Return the [X, Y] coordinate for the center point of the cell that contains the specified text.  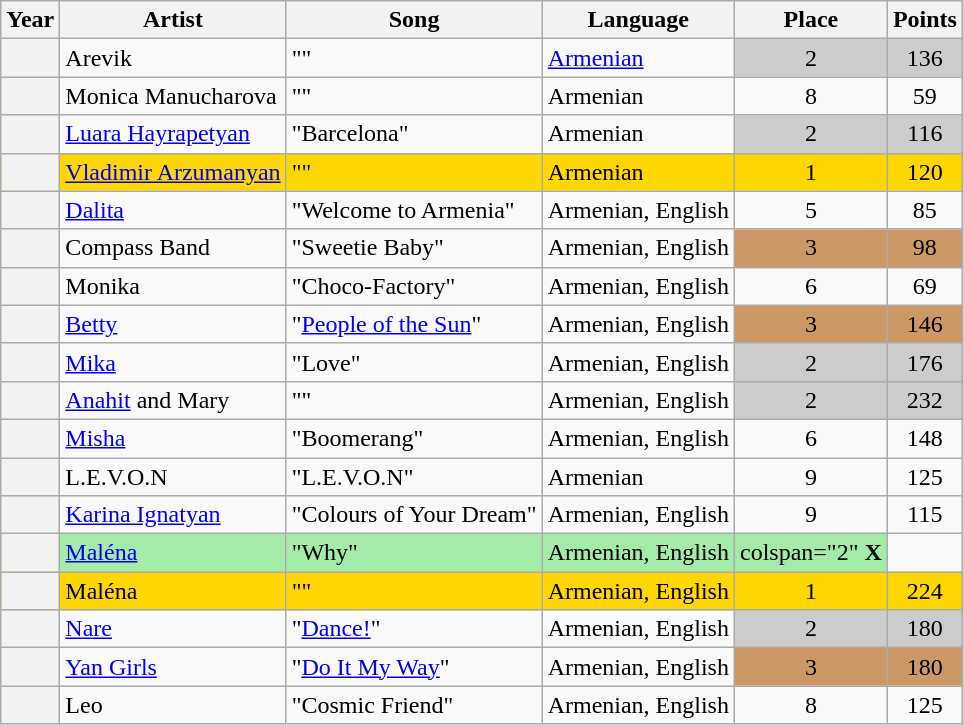
5 [810, 210]
L.E.V.O.N [173, 477]
Nare [173, 629]
59 [924, 96]
98 [924, 248]
"Boomerang" [414, 438]
Yan Girls [173, 667]
"Barcelona" [414, 134]
colspan="2" X [810, 553]
"Do It My Way" [414, 667]
"Choco-Factory" [414, 286]
176 [924, 362]
"Love" [414, 362]
Song [414, 20]
136 [924, 58]
Vladimir Arzumanyan [173, 172]
Monika [173, 286]
Language [638, 20]
Points [924, 20]
224 [924, 591]
Karina Ignatyan [173, 515]
120 [924, 172]
146 [924, 324]
"Cosmic Friend" [414, 705]
"Why" [414, 553]
148 [924, 438]
Betty [173, 324]
232 [924, 400]
Place [810, 20]
115 [924, 515]
Mika [173, 362]
"Dance!" [414, 629]
Anahit and Mary [173, 400]
"L.E.V.O.N" [414, 477]
69 [924, 286]
Arevik [173, 58]
116 [924, 134]
Misha [173, 438]
"People of the Sun" [414, 324]
Leo [173, 705]
85 [924, 210]
"Colours of Your Dream" [414, 515]
Monica Manucharova [173, 96]
"Welcome to Armenia" [414, 210]
"Sweetie Baby" [414, 248]
Compass Band [173, 248]
Dalita [173, 210]
Artist [173, 20]
Year [30, 20]
Luara Hayrapetyan [173, 134]
